Search for the cell housing the specified text and yield its [x, y] center coordinate. 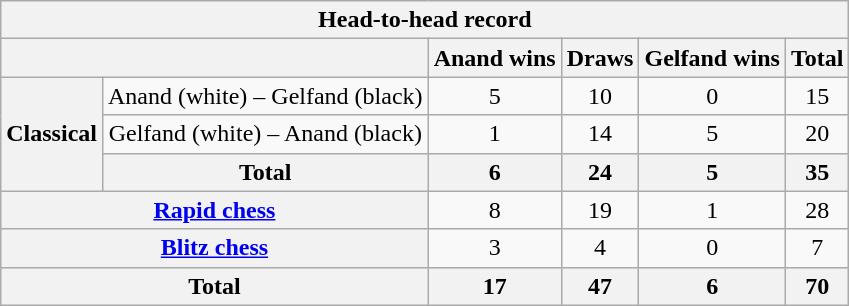
7 [817, 248]
14 [600, 134]
28 [817, 210]
Gelfand wins [712, 58]
19 [600, 210]
Gelfand (white) – Anand (black) [265, 134]
Draws [600, 58]
4 [600, 248]
47 [600, 286]
3 [494, 248]
Anand (white) – Gelfand (black) [265, 96]
70 [817, 286]
Anand wins [494, 58]
24 [600, 172]
15 [817, 96]
8 [494, 210]
20 [817, 134]
35 [817, 172]
Blitz chess [214, 248]
Rapid chess [214, 210]
Classical [52, 134]
17 [494, 286]
Head-to-head record [425, 20]
10 [600, 96]
